Detect which cell encompasses the target text, then output its [X, Y] center coordinate. 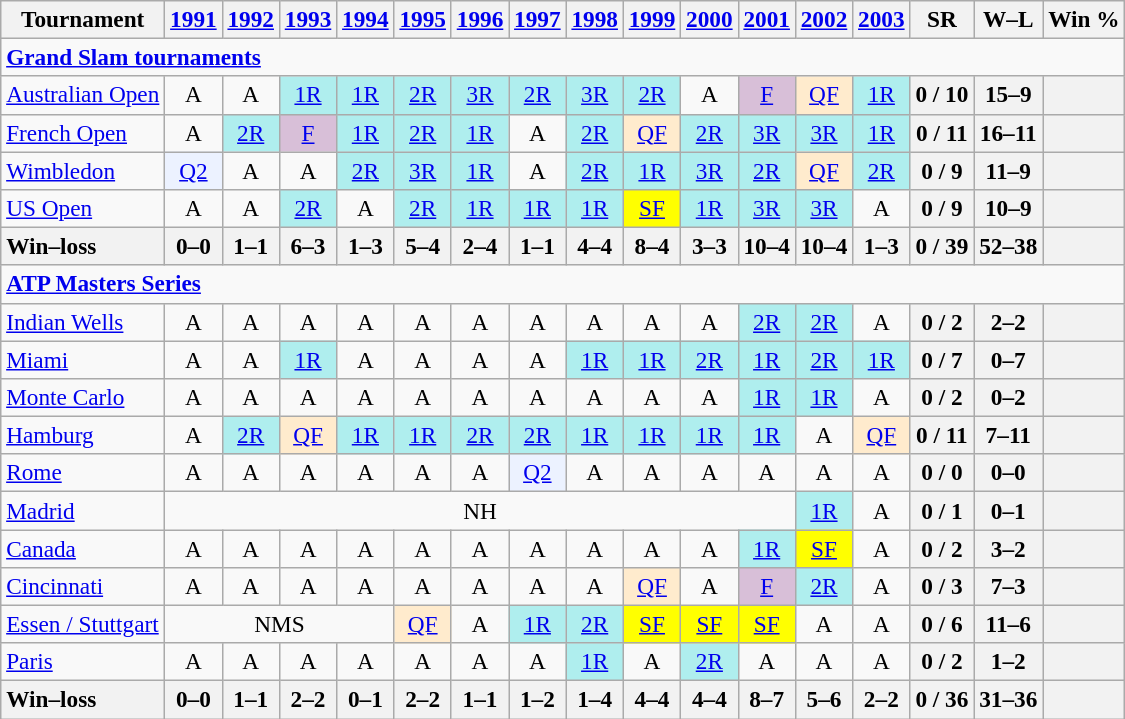
Paris [83, 662]
Wimbledon [83, 170]
0–2 [1008, 397]
ATP Masters Series [563, 284]
2003 [882, 19]
1997 [538, 19]
Madrid [83, 510]
5–6 [824, 699]
SR [942, 19]
Miami [83, 359]
7–11 [1008, 435]
0 / 7 [942, 359]
1993 [308, 19]
0 / 39 [942, 246]
1999 [652, 19]
1995 [422, 19]
Australian Open [83, 95]
0 / 6 [942, 624]
NMS [280, 624]
French Open [83, 133]
NH [480, 510]
11–6 [1008, 624]
Hamburg [83, 435]
1992 [250, 19]
2000 [710, 19]
Win % [1084, 19]
52–38 [1008, 246]
Grand Slam tournaments [563, 57]
1996 [480, 19]
15–9 [1008, 95]
10–9 [1008, 208]
6–3 [308, 246]
1998 [594, 19]
Canada [83, 548]
2001 [766, 19]
Indian Wells [83, 322]
Tournament [83, 19]
8–7 [766, 699]
0 / 1 [942, 510]
0 / 36 [942, 699]
Monte Carlo [83, 397]
31–36 [1008, 699]
2–4 [480, 246]
1994 [366, 19]
0 / 10 [942, 95]
3–3 [710, 246]
8–4 [652, 246]
11–9 [1008, 170]
Essen / Stuttgart [83, 624]
Cincinnati [83, 586]
0 / 0 [942, 473]
2002 [824, 19]
Rome [83, 473]
5–4 [422, 246]
US Open [83, 208]
3–2 [1008, 548]
1991 [194, 19]
16–11 [1008, 133]
7–3 [1008, 586]
1–4 [594, 699]
0–7 [1008, 359]
0 / 3 [942, 586]
W–L [1008, 19]
